Identify which cell holds the provided text, then report its [X, Y] central coordinate. 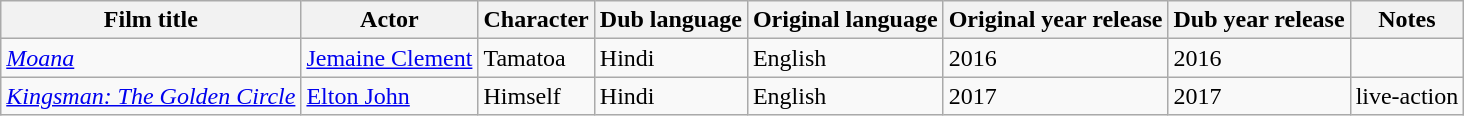
Film title [151, 20]
Elton John [390, 96]
Character [536, 20]
live-action [1407, 96]
Jemaine Clement [390, 58]
Dub language [670, 20]
Original language [845, 20]
Dub year release [1259, 20]
Himself [536, 96]
Actor [390, 20]
Original year release [1056, 20]
Moana [151, 58]
Notes [1407, 20]
Tamatoa [536, 58]
Kingsman: The Golden Circle [151, 96]
